Return the [x, y] coordinate for the center point of the cell that contains the specified text.  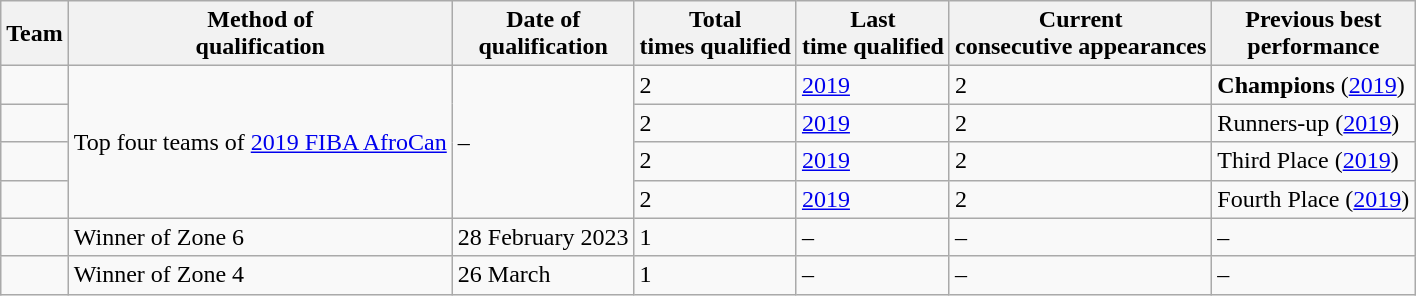
Totaltimes qualified [715, 34]
Team [35, 34]
Third Place (2019) [1314, 161]
28 February 2023 [543, 237]
Lasttime qualified [872, 34]
26 March [543, 275]
Top four teams of 2019 FIBA AfroCan [260, 142]
Method ofqualification [260, 34]
Fourth Place (2019) [1314, 199]
Runners-up (2019) [1314, 123]
Winner of Zone 4 [260, 275]
Date ofqualification [543, 34]
Currentconsecutive appearances [1080, 34]
Winner of Zone 6 [260, 237]
Champions (2019) [1314, 85]
Previous bestperformance [1314, 34]
